Return the [x, y] coordinate for the center point of the cell that contains the specified text.  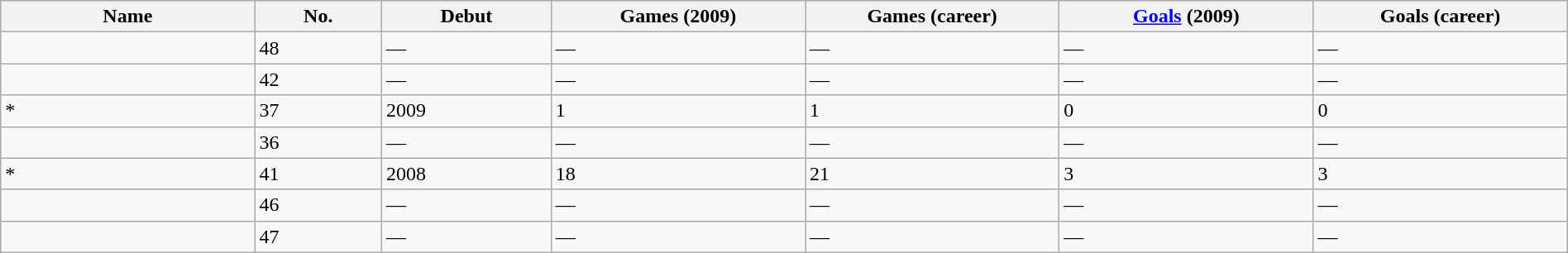
21 [933, 174]
37 [318, 111]
46 [318, 205]
2009 [466, 111]
2008 [466, 174]
42 [318, 79]
47 [318, 236]
Games (2009) [678, 17]
41 [318, 174]
18 [678, 174]
Goals (career) [1441, 17]
36 [318, 142]
Games (career) [933, 17]
No. [318, 17]
Goals (2009) [1186, 17]
48 [318, 48]
Debut [466, 17]
Name [127, 17]
